Identify which cell holds the provided text, then report its (X, Y) central coordinate. 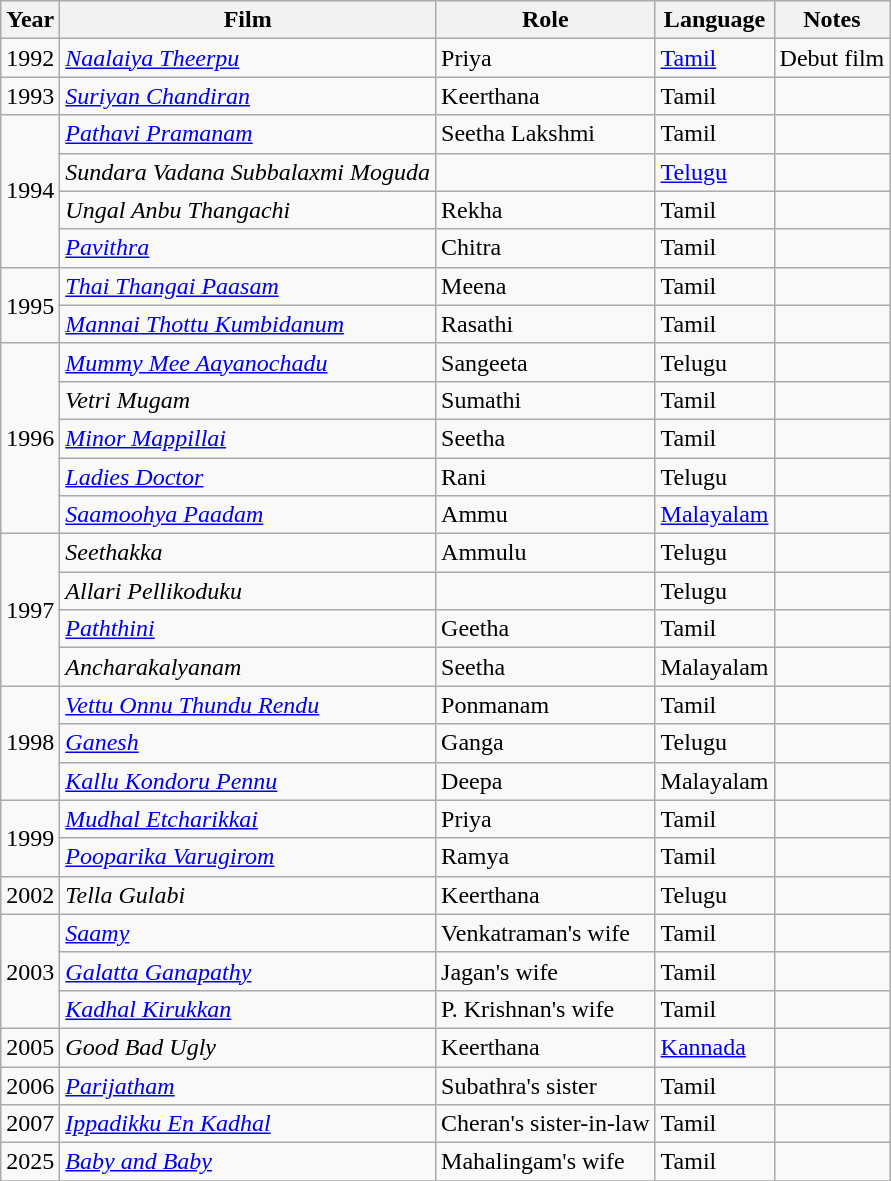
Ganesh (248, 743)
1996 (30, 438)
Ippadikku En Kadhal (248, 1124)
1992 (30, 58)
Geetha (546, 629)
1999 (30, 838)
Good Bad Ugly (248, 1047)
Pavithra (248, 248)
Saamoohya Paadam (248, 515)
Paththini (248, 629)
2002 (30, 895)
Allari Pellikoduku (248, 591)
Naalaiya Theerpu (248, 58)
Rani (546, 477)
1995 (30, 305)
Seethakka (248, 553)
1997 (30, 610)
2025 (30, 1162)
Kallu Kondoru Pennu (248, 781)
Tella Gulabi (248, 895)
1998 (30, 743)
Rasathi (546, 324)
Vetri Mugam (248, 400)
Ammulu (546, 553)
Ponmanam (546, 705)
Seetha Lakshmi (546, 134)
2006 (30, 1085)
Chitra (546, 248)
Minor Mappillai (248, 438)
Sumathi (546, 400)
Jagan's wife (546, 971)
Subathra's sister (546, 1085)
Suriyan Chandiran (248, 96)
Language (714, 20)
Thai Thangai Paasam (248, 286)
Ramya (546, 857)
Cheran's sister-in-law (546, 1124)
Kadhal Kirukkan (248, 1009)
Galatta Ganapathy (248, 971)
Rekha (546, 210)
Year (30, 20)
Pathavi Pramanam (248, 134)
Venkatraman's wife (546, 933)
Vettu Onnu Thundu Rendu (248, 705)
Meena (546, 286)
Pooparika Varugirom (248, 857)
Ungal Anbu Thangachi (248, 210)
2007 (30, 1124)
Deepa (546, 781)
Ganga (546, 743)
Ammu (546, 515)
Saamy (248, 933)
Ancharakalyanam (248, 667)
1994 (30, 191)
Film (248, 20)
2003 (30, 971)
Notes (832, 20)
Parijatham (248, 1085)
Role (546, 20)
Ladies Doctor (248, 477)
Baby and Baby (248, 1162)
Debut film (832, 58)
Mudhal Etcharikkai (248, 819)
1993 (30, 96)
Sangeeta (546, 362)
2005 (30, 1047)
P. Krishnan's wife (546, 1009)
Mannai Thottu Kumbidanum (248, 324)
Mahalingam's wife (546, 1162)
Kannada (714, 1047)
Mummy Mee Aayanochadu (248, 362)
Sundara Vadana Subbalaxmi Moguda (248, 172)
